From the cell containing the given text, extract its center point as (x, y) coordinate. 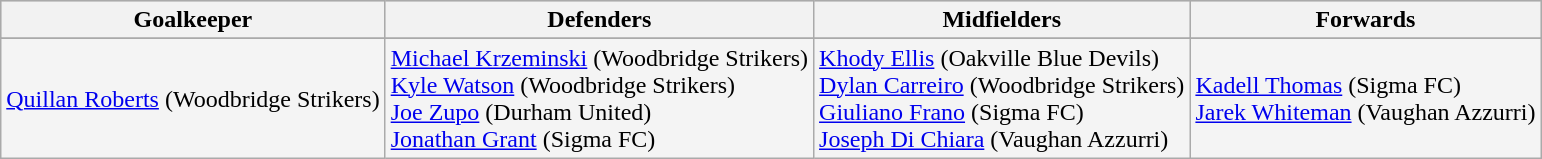
Midfielders (1002, 20)
Forwards (1366, 20)
Michael Krzeminski (Woodbridge Strikers)Kyle Watson (Woodbridge Strikers)Joe Zupo (Durham United)Jonathan Grant (Sigma FC) (599, 98)
Kadell Thomas (Sigma FC)Jarek Whiteman (Vaughan Azzurri) (1366, 98)
Quillan Roberts (Woodbridge Strikers) (193, 98)
Defenders (599, 20)
Khody Ellis (Oakville Blue Devils)Dylan Carreiro (Woodbridge Strikers)Giuliano Frano (Sigma FC)Joseph Di Chiara (Vaughan Azzurri) (1002, 98)
Goalkeeper (193, 20)
